Determine the (X, Y) coordinate at the center of the cell enclosing the given text.  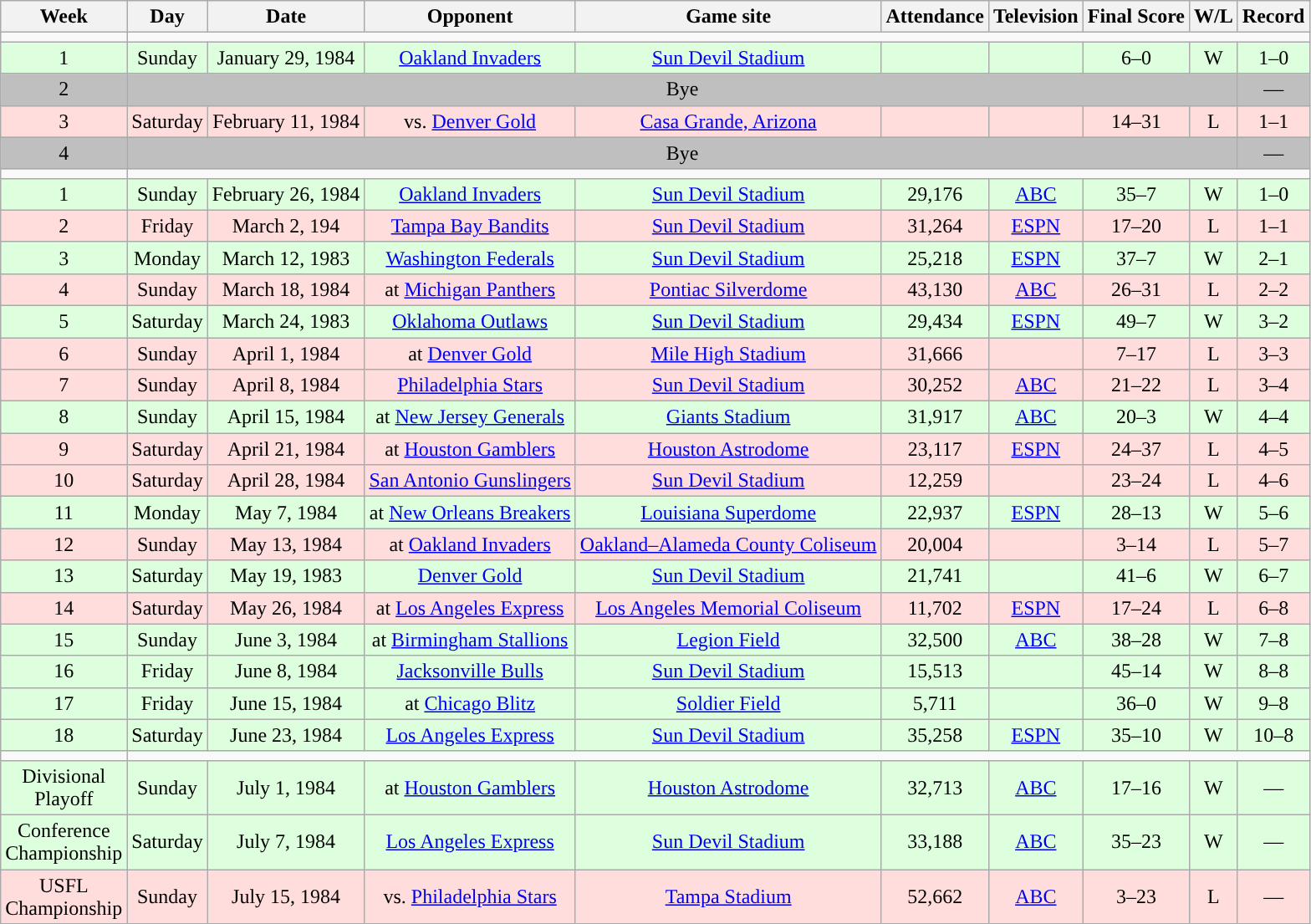
10–8 (1273, 735)
at New Jersey Generals (470, 417)
May 7, 1984 (286, 513)
7–8 (1273, 640)
6–8 (1273, 608)
28–13 (1135, 513)
ConferenceChampionship (64, 841)
8 (64, 417)
2–1 (1273, 258)
21,741 (935, 576)
July 1, 1984 (286, 788)
Mile High Stadium (728, 354)
3–2 (1273, 321)
17 (64, 703)
Day (167, 17)
5,711 (935, 703)
May 19, 1983 (286, 576)
8–8 (1273, 671)
17–20 (1135, 226)
45–14 (1135, 671)
5 (64, 321)
June 23, 1984 (286, 735)
USFLChampionship (64, 896)
3–14 (1135, 544)
41–6 (1135, 576)
10 (64, 481)
Los Angeles Memorial Coliseum (728, 608)
at Los Angeles Express (470, 608)
52,662 (935, 896)
Oakland–Alameda County Coliseum (728, 544)
February 11, 1984 (286, 121)
37–7 (1135, 258)
June 15, 1984 (286, 703)
vs. Philadelphia Stars (470, 896)
Denver Gold (470, 576)
35–23 (1135, 841)
at Michigan Panthers (470, 289)
at Oakland Invaders (470, 544)
DivisionalPlayoff (64, 788)
Philadelphia Stars (470, 385)
24–37 (1135, 449)
15 (64, 640)
Final Score (1135, 17)
Oklahoma Outlaws (470, 321)
Legion Field (728, 640)
W/L (1214, 17)
June 3, 1984 (286, 640)
Soldier Field (728, 703)
Week (64, 17)
20–3 (1135, 417)
San Antonio Gunslingers (470, 481)
20,004 (935, 544)
4–6 (1273, 481)
6–0 (1135, 58)
April 8, 1984 (286, 385)
11,702 (935, 608)
9 (64, 449)
38–28 (1135, 640)
January 29, 1984 (286, 58)
21–22 (1135, 385)
July 7, 1984 (286, 841)
5–7 (1273, 544)
Giants Stadium (728, 417)
Record (1273, 17)
36–0 (1135, 703)
35,258 (935, 735)
9–8 (1273, 703)
6–7 (1273, 576)
Louisiana Superdome (728, 513)
April 15, 1984 (286, 417)
2–2 (1273, 289)
7 (64, 385)
April 1, 1984 (286, 354)
33,188 (935, 841)
Attendance (935, 17)
49–7 (1135, 321)
March 12, 1983 (286, 258)
Tampa Stadium (728, 896)
30,252 (935, 385)
31,264 (935, 226)
3–23 (1135, 896)
at Birmingham Stallions (470, 640)
July 15, 1984 (286, 896)
April 28, 1984 (286, 481)
May 26, 1984 (286, 608)
March 18, 1984 (286, 289)
35–10 (1135, 735)
4–4 (1273, 417)
26–31 (1135, 289)
29,434 (935, 321)
32,713 (935, 788)
April 21, 1984 (286, 449)
at Denver Gold (470, 354)
3–3 (1273, 354)
Jacksonville Bulls (470, 671)
14–31 (1135, 121)
May 13, 1984 (286, 544)
at Chicago Blitz (470, 703)
Television (1035, 17)
February 26, 1984 (286, 194)
4–5 (1273, 449)
March 24, 1983 (286, 321)
18 (64, 735)
3–4 (1273, 385)
at New Orleans Breakers (470, 513)
17–16 (1135, 788)
Date (286, 17)
29,176 (935, 194)
Pontiac Silverdome (728, 289)
Washington Federals (470, 258)
Game site (728, 17)
16 (64, 671)
15,513 (935, 671)
Tampa Bay Bandits (470, 226)
17–24 (1135, 608)
5–6 (1273, 513)
6 (64, 354)
13 (64, 576)
31,917 (935, 417)
March 2, 194 (286, 226)
Casa Grande, Arizona (728, 121)
11 (64, 513)
25,218 (935, 258)
June 8, 1984 (286, 671)
31,666 (935, 354)
35–7 (1135, 194)
22,937 (935, 513)
32,500 (935, 640)
23,117 (935, 449)
43,130 (935, 289)
12,259 (935, 481)
23–24 (1135, 481)
Opponent (470, 17)
14 (64, 608)
12 (64, 544)
vs. Denver Gold (470, 121)
7–17 (1135, 354)
